Locate the cell with the specified text and output its [X, Y] center coordinate. 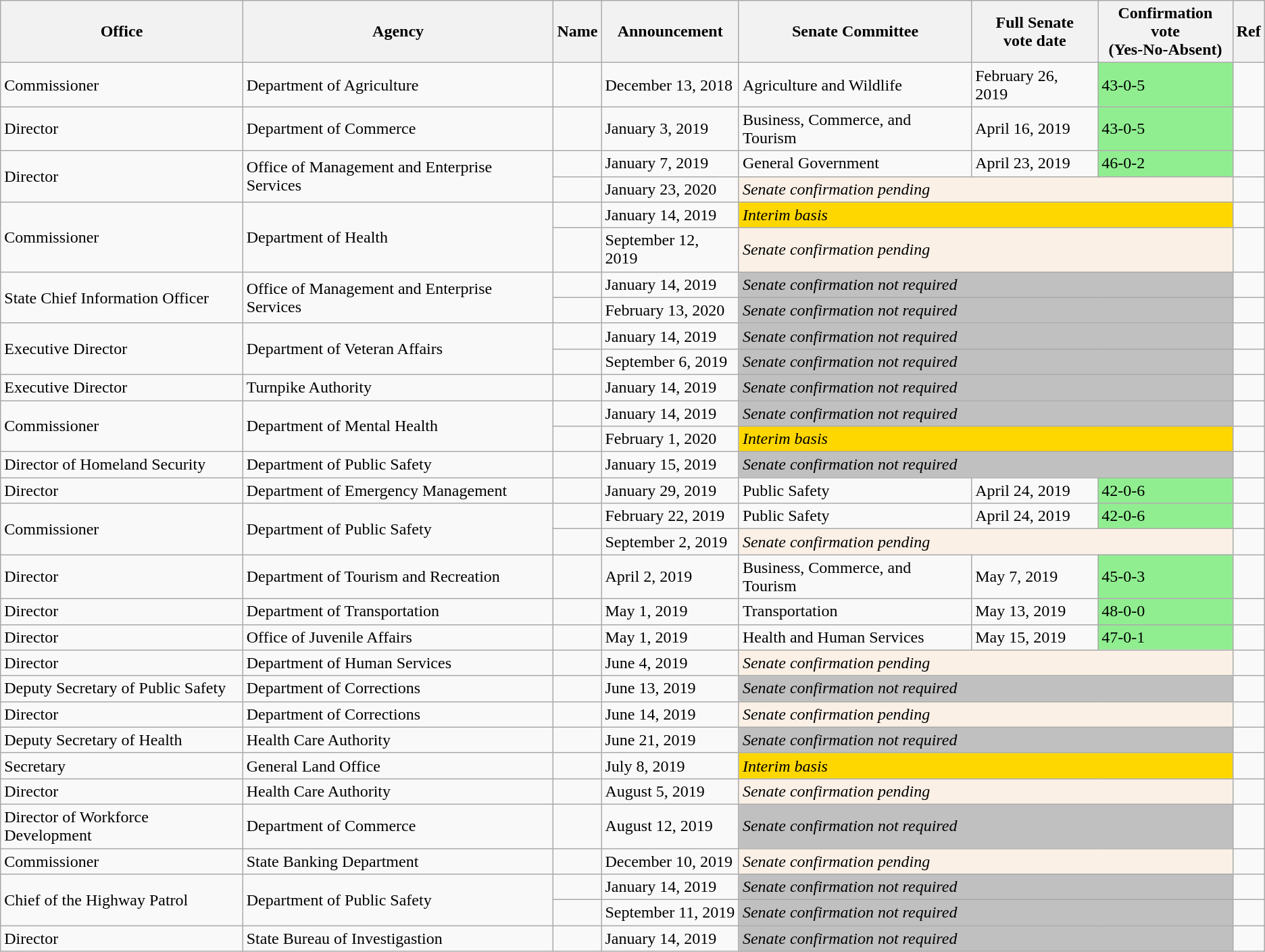
February 13, 2020 [670, 310]
August 5, 2019 [670, 791]
Department of Health [398, 236]
January 7, 2019 [670, 164]
Transportation [855, 611]
Agency [398, 32]
Office [122, 32]
Department of Mental Health [398, 426]
Department of Veteran Affairs [398, 349]
46-0-2 [1165, 164]
Name [577, 32]
State Banking Department [398, 861]
June 14, 2019 [670, 714]
August 12, 2019 [670, 826]
Department of Emergency Management [398, 491]
September 6, 2019 [670, 361]
January 15, 2019 [670, 465]
Deputy Secretary of Health [122, 740]
June 13, 2019 [670, 688]
Department of Agriculture [398, 85]
June 21, 2019 [670, 740]
Office of Juvenile Affairs [398, 637]
Department of Tourism and Recreation [398, 577]
Department of Human Services [398, 663]
January 29, 2019 [670, 491]
February 1, 2020 [670, 439]
Turnpike Authority [398, 387]
45-0-3 [1165, 577]
Director of Workforce Development [122, 826]
General Land Office [398, 766]
September 2, 2019 [670, 542]
June 4, 2019 [670, 663]
Agriculture and Wildlife [855, 85]
47-0-1 [1165, 637]
February 22, 2019 [670, 516]
Ref [1249, 32]
April 16, 2019 [1035, 128]
February 26, 2019 [1035, 85]
July 8, 2019 [670, 766]
May 13, 2019 [1035, 611]
April 2, 2019 [670, 577]
September 11, 2019 [670, 913]
Full Senatevote date [1035, 32]
Deputy Secretary of Public Safety [122, 688]
Secretary [122, 766]
State Bureau of Investigastion [398, 938]
April 23, 2019 [1035, 164]
Senate Committee [855, 32]
Director of Homeland Security [122, 465]
December 13, 2018 [670, 85]
December 10, 2019 [670, 861]
State Chief Information Officer [122, 297]
January 3, 2019 [670, 128]
Confirmation vote (Yes-No-Absent) [1165, 32]
Department of Transportation [398, 611]
Chief of the Highway Patrol [122, 900]
Health and Human Services [855, 637]
48-0-0 [1165, 611]
January 23, 2020 [670, 189]
Announcement [670, 32]
September 12, 2019 [670, 250]
General Government [855, 164]
May 7, 2019 [1035, 577]
May 15, 2019 [1035, 637]
